Locate the cell with the specified text and output its [x, y] center coordinate. 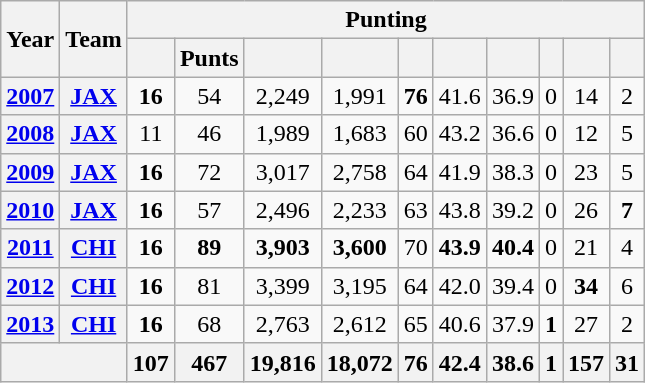
46 [209, 134]
14 [586, 96]
Team [94, 39]
2,496 [282, 210]
72 [209, 172]
70 [416, 248]
2008 [30, 134]
36.9 [512, 96]
3,195 [360, 286]
1,683 [360, 134]
1,991 [360, 96]
36.6 [512, 134]
38.3 [512, 172]
1,989 [282, 134]
40.4 [512, 248]
3,903 [282, 248]
41.6 [460, 96]
2,758 [360, 172]
26 [586, 210]
89 [209, 248]
38.6 [512, 362]
43.2 [460, 134]
Punts [209, 58]
12 [586, 134]
2,763 [282, 324]
2007 [30, 96]
2011 [30, 248]
11 [150, 134]
43.9 [460, 248]
81 [209, 286]
27 [586, 324]
Year [30, 39]
63 [416, 210]
21 [586, 248]
2,612 [360, 324]
2009 [30, 172]
40.6 [460, 324]
2,249 [282, 96]
157 [586, 362]
467 [209, 362]
3,399 [282, 286]
43.8 [460, 210]
60 [416, 134]
6 [628, 286]
19,816 [282, 362]
Punting [386, 20]
57 [209, 210]
3,017 [282, 172]
4 [628, 248]
39.2 [512, 210]
65 [416, 324]
31 [628, 362]
2013 [30, 324]
68 [209, 324]
42.4 [460, 362]
2012 [30, 286]
2,233 [360, 210]
23 [586, 172]
107 [150, 362]
42.0 [460, 286]
37.9 [512, 324]
3,600 [360, 248]
41.9 [460, 172]
39.4 [512, 286]
54 [209, 96]
18,072 [360, 362]
34 [586, 286]
7 [628, 210]
2010 [30, 210]
